Detect which cell encompasses the target text, then output its (x, y) center coordinate. 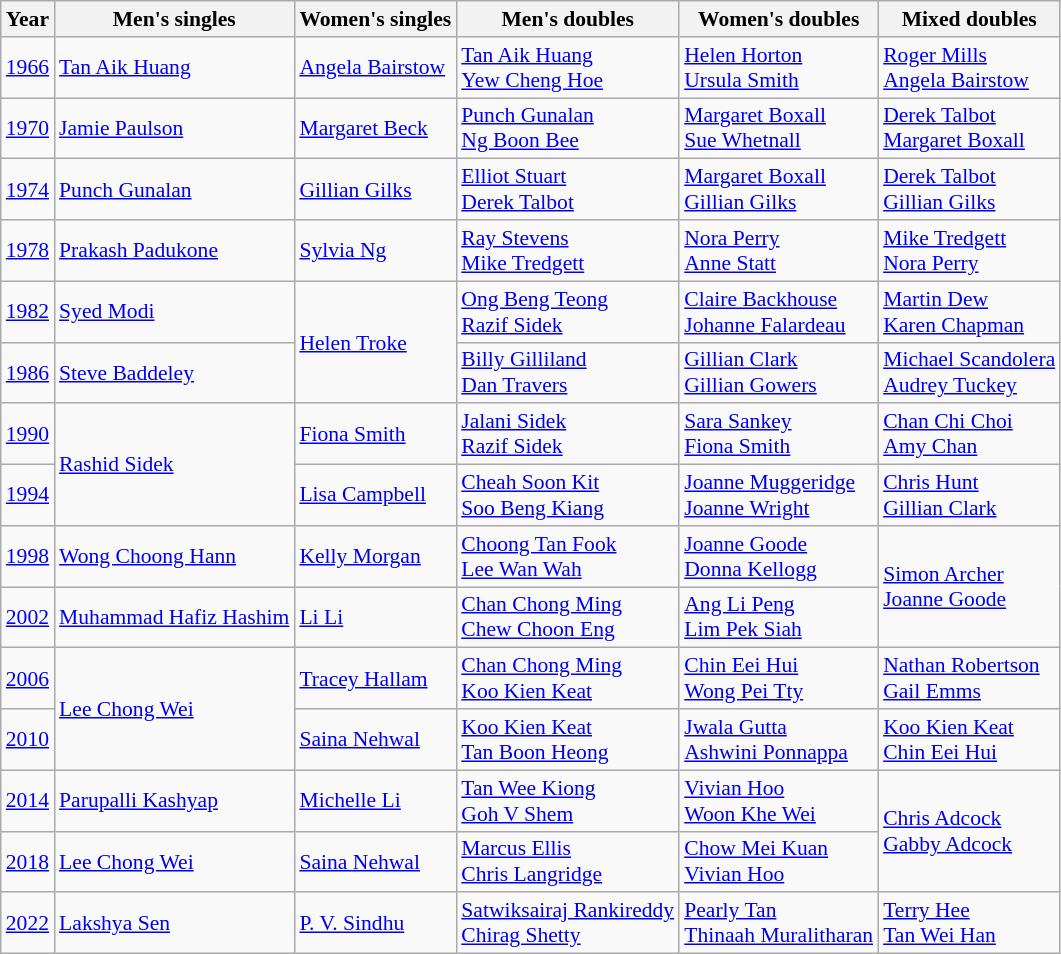
Mike Tredgett Nora Perry (969, 250)
Sara Sankey Fiona Smith (778, 434)
Men's doubles (568, 19)
Satwiksairaj Rankireddy Chirag Shetty (568, 924)
Nathan Robertson Gail Emms (969, 678)
Parupalli Kashyap (174, 800)
Marcus Ellis Chris Langridge (568, 862)
Roger Mills Angela Bairstow (969, 68)
Simon Archer Joanne Goode (969, 587)
Chris Adcock Gabby Adcock (969, 831)
Muhammad Hafiz Hashim (174, 618)
Vivian Hoo Woon Khe Wei (778, 800)
1974 (28, 190)
Lakshya Sen (174, 924)
Joanne Muggeridge Joanne Wright (778, 496)
Syed Modi (174, 312)
Mixed doubles (969, 19)
Billy Gilliland Dan Travers (568, 372)
Koo Kien Keat Tan Boon Heong (568, 740)
Gillian Clark Gillian Gowers (778, 372)
Margaret Boxall Sue Whetnall (778, 128)
Chan Chong Ming Chew Choon Eng (568, 618)
Nora Perry Anne Statt (778, 250)
Margaret Boxall Gillian Gilks (778, 190)
Rashid Sidek (174, 465)
Michelle Li (375, 800)
Tan Wee Kiong Goh V Shem (568, 800)
Derek Talbot Margaret Boxall (969, 128)
Women's singles (375, 19)
2022 (28, 924)
Cheah Soon Kit Soo Beng Kiang (568, 496)
Claire Backhouse Johanne Falardeau (778, 312)
2006 (28, 678)
Chris Hunt Gillian Clark (969, 496)
Martin Dew Karen Chapman (969, 312)
Jamie Paulson (174, 128)
Wong Choong Hann (174, 556)
1994 (28, 496)
Steve Baddeley (174, 372)
Punch Gunalan (174, 190)
Michael Scandolera Audrey Tuckey (969, 372)
2018 (28, 862)
Kelly Morgan (375, 556)
Derek Talbot Gillian Gilks (969, 190)
Helen Horton Ursula Smith (778, 68)
Angela Bairstow (375, 68)
Sylvia Ng (375, 250)
Terry Hee Tan Wei Han (969, 924)
Choong Tan Fook Lee Wan Wah (568, 556)
Ong Beng Teong Razif Sidek (568, 312)
Ang Li Peng Lim Pek Siah (778, 618)
Men's singles (174, 19)
1978 (28, 250)
1982 (28, 312)
Chan Chong Ming Koo Kien Keat (568, 678)
Chan Chi Choi Amy Chan (969, 434)
Elliot Stuart Derek Talbot (568, 190)
1998 (28, 556)
Women's doubles (778, 19)
Pearly Tan Thinaah Muralitharan (778, 924)
2010 (28, 740)
Jalani Sidek Razif Sidek (568, 434)
Li Li (375, 618)
Koo Kien Keat Chin Eei Hui (969, 740)
Helen Troke (375, 342)
Joanne Goode Donna Kellogg (778, 556)
1970 (28, 128)
Jwala Gutta Ashwini Ponnappa (778, 740)
Prakash Padukone (174, 250)
2014 (28, 800)
Chin Eei Hui Wong Pei Tty (778, 678)
Ray Stevens Mike Tredgett (568, 250)
Chow Mei Kuan Vivian Hoo (778, 862)
Margaret Beck (375, 128)
Fiona Smith (375, 434)
P. V. Sindhu (375, 924)
1966 (28, 68)
1986 (28, 372)
Lisa Campbell (375, 496)
Tracey Hallam (375, 678)
Year (28, 19)
1990 (28, 434)
Tan Aik Huang (174, 68)
Punch Gunalan Ng Boon Bee (568, 128)
2002 (28, 618)
Tan Aik Huang Yew Cheng Hoe (568, 68)
Gillian Gilks (375, 190)
